Locate the cell with the specified text and output its (X, Y) center coordinate. 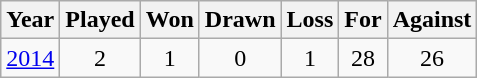
Drawn (240, 20)
28 (363, 58)
2014 (30, 58)
Played (100, 20)
Loss (310, 20)
2 (100, 58)
0 (240, 58)
Won (170, 20)
Year (30, 20)
For (363, 20)
Against (432, 20)
26 (432, 58)
